Capture the cell that displays the provided text and extract its (X, Y) central coordinate. 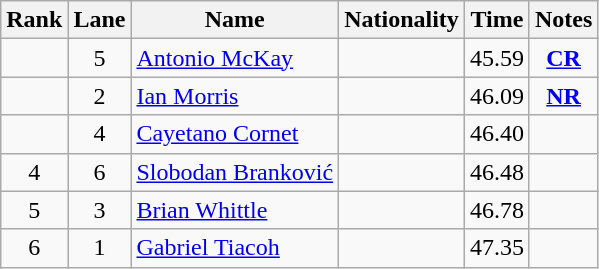
Slobodan Branković (235, 172)
Name (235, 20)
Notes (563, 20)
Rank (34, 20)
Brian Whittle (235, 210)
2 (100, 96)
NR (563, 96)
46.09 (496, 96)
47.35 (496, 248)
Gabriel Tiacoh (235, 248)
46.40 (496, 134)
CR (563, 58)
Ian Morris (235, 96)
Time (496, 20)
46.78 (496, 210)
Nationality (402, 20)
Cayetano Cornet (235, 134)
1 (100, 248)
3 (100, 210)
Lane (100, 20)
45.59 (496, 58)
Antonio McKay (235, 58)
46.48 (496, 172)
